For the text-containing cell, return its midpoint in [X, Y] coordinate format. 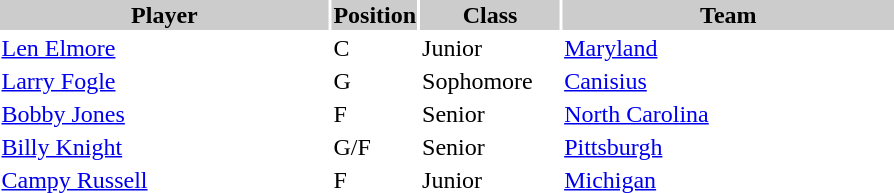
Junior [490, 48]
Bobby Jones [164, 114]
C [375, 48]
F [375, 114]
Billy Knight [164, 147]
Player [164, 15]
G/F [375, 147]
North Carolina [728, 114]
Sophomore [490, 81]
Position [375, 15]
Team [728, 15]
Larry Fogle [164, 81]
G [375, 81]
Maryland [728, 48]
Pittsburgh [728, 147]
Class [490, 15]
Canisius [728, 81]
Len Elmore [164, 48]
